Identify which cell holds the provided text, then report its [x, y] central coordinate. 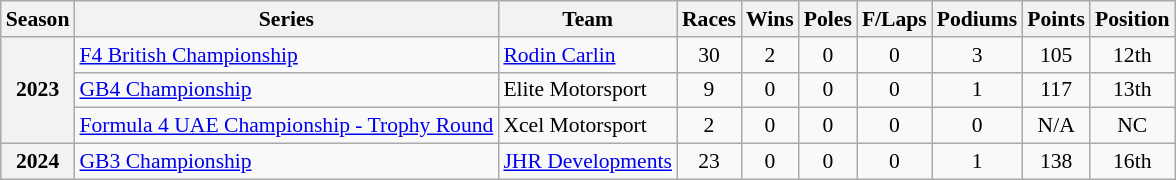
Series [286, 19]
9 [709, 90]
Podiums [978, 19]
GB4 Championship [286, 90]
2023 [38, 90]
Races [709, 19]
N/A [1056, 126]
GB3 Championship [286, 162]
Rodin Carlin [588, 55]
Wins [770, 19]
Formula 4 UAE Championship - Trophy Round [286, 126]
23 [709, 162]
12th [1132, 55]
Poles [828, 19]
Elite Motorsport [588, 90]
Season [38, 19]
30 [709, 55]
F/Laps [894, 19]
Position [1132, 19]
JHR Developments [588, 162]
3 [978, 55]
117 [1056, 90]
138 [1056, 162]
Team [588, 19]
2024 [38, 162]
105 [1056, 55]
16th [1132, 162]
F4 British Championship [286, 55]
NC [1132, 126]
Points [1056, 19]
Xcel Motorsport [588, 126]
13th [1132, 90]
